Output the [x, y] coordinate of the center of the cell containing the given text.  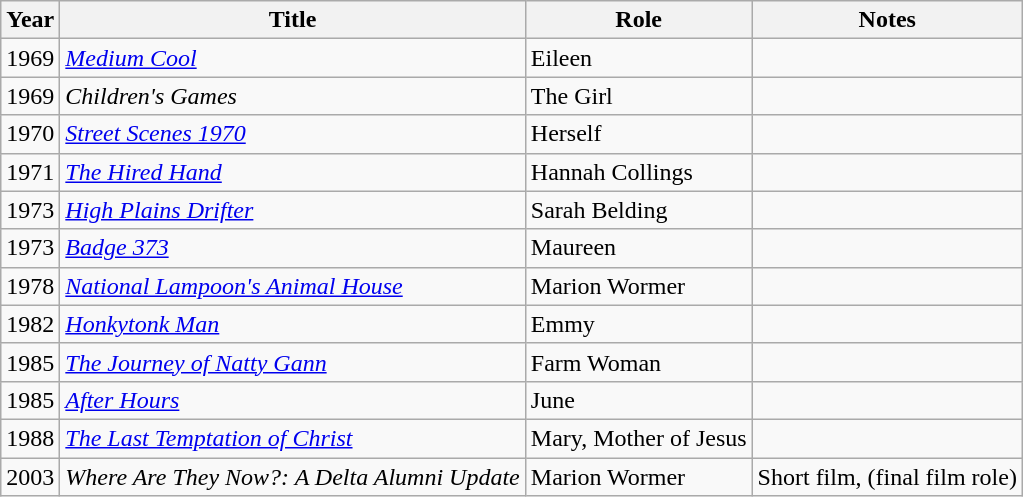
National Lampoon's Animal House [292, 286]
Notes [887, 20]
Farm Woman [638, 362]
The Journey of Natty Gann [292, 362]
1970 [30, 134]
Where Are They Now?: A Delta Alumni Update [292, 477]
Role [638, 20]
June [638, 400]
Short film, (final film role) [887, 477]
Title [292, 20]
High Plains Drifter [292, 210]
Sarah Belding [638, 210]
Eileen [638, 58]
Street Scenes 1970 [292, 134]
Hannah Collings [638, 172]
Honkytonk Man [292, 324]
1982 [30, 324]
The Girl [638, 96]
Mary, Mother of Jesus [638, 438]
Emmy [638, 324]
Children's Games [292, 96]
After Hours [292, 400]
The Hired Hand [292, 172]
1988 [30, 438]
1971 [30, 172]
1978 [30, 286]
Maureen [638, 248]
The Last Temptation of Christ [292, 438]
2003 [30, 477]
Badge 373 [292, 248]
Year [30, 20]
Medium Cool [292, 58]
Herself [638, 134]
